For the text-containing cell, return its midpoint in [X, Y] coordinate format. 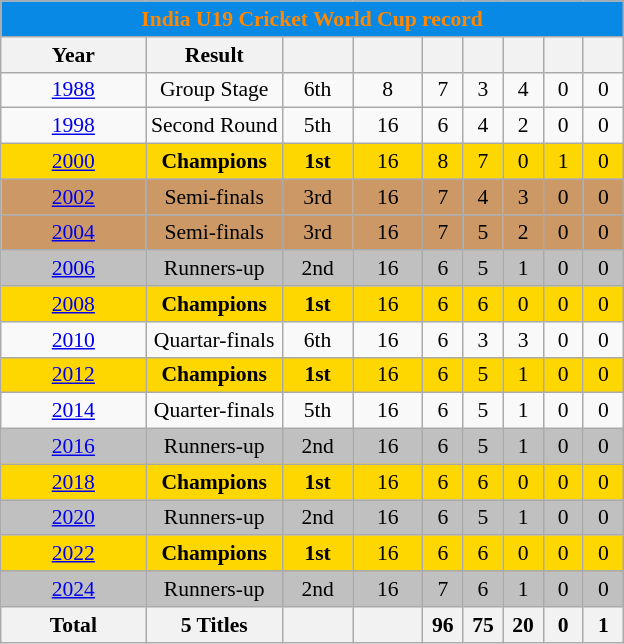
Year [74, 55]
20 [523, 625]
India U19 Cricket World Cup record [312, 19]
2016 [74, 447]
Second Round [214, 126]
2020 [74, 518]
1988 [74, 90]
2022 [74, 554]
75 [483, 625]
1998 [74, 126]
96 [443, 625]
2004 [74, 233]
Total [74, 625]
2024 [74, 589]
2008 [74, 304]
2000 [74, 162]
Result [214, 55]
Quartar-finals [214, 340]
2012 [74, 375]
2018 [74, 482]
Group Stage [214, 90]
2006 [74, 269]
2014 [74, 411]
2002 [74, 197]
5 Titles [214, 625]
2010 [74, 340]
Quarter-finals [214, 411]
